Return the [x, y] coordinate for the center point of the cell that contains the specified text.  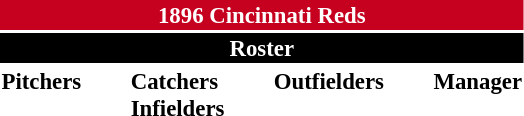
Roster [262, 48]
1896 Cincinnati Reds [262, 15]
